Locate the cell with the specified text and output its [X, Y] center coordinate. 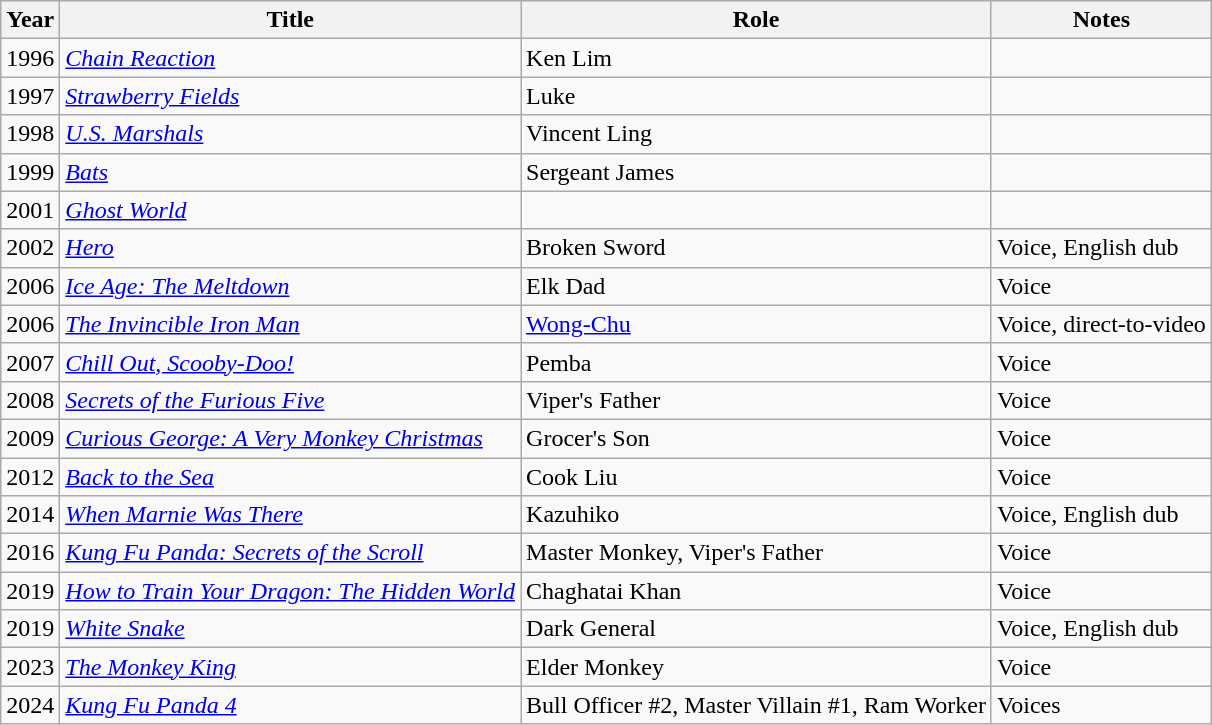
Chill Out, Scooby-Doo! [290, 362]
Bull Officer #2, Master Villain #1, Ram Worker [756, 705]
2009 [30, 438]
1999 [30, 172]
Pemba [756, 362]
Elder Monkey [756, 667]
Vincent Ling [756, 134]
2007 [30, 362]
U.S. Marshals [290, 134]
Strawberry Fields [290, 96]
Master Monkey, Viper's Father [756, 553]
1997 [30, 96]
White Snake [290, 629]
Dark General [756, 629]
Hero [290, 248]
Ice Age: The Meltdown [290, 286]
Secrets of the Furious Five [290, 400]
Viper's Father [756, 400]
Notes [1101, 20]
2012 [30, 477]
Title [290, 20]
Year [30, 20]
Luke [756, 96]
Role [756, 20]
Voices [1101, 705]
Kung Fu Panda 4 [290, 705]
Cook Liu [756, 477]
Back to the Sea [290, 477]
2016 [30, 553]
Sergeant James [756, 172]
Ken Lim [756, 58]
2023 [30, 667]
2002 [30, 248]
Curious George: A Very Monkey Christmas [290, 438]
2001 [30, 210]
2008 [30, 400]
Wong-Chu [756, 324]
2024 [30, 705]
When Marnie Was There [290, 515]
Kung Fu Panda: Secrets of the Scroll [290, 553]
Voice, direct-to-video [1101, 324]
The Invincible Iron Man [290, 324]
1998 [30, 134]
2014 [30, 515]
Elk Dad [756, 286]
1996 [30, 58]
The Monkey King [290, 667]
Broken Sword [756, 248]
Grocer's Son [756, 438]
How to Train Your Dragon: The Hidden World [290, 591]
Chain Reaction [290, 58]
Kazuhiko [756, 515]
Chaghatai Khan [756, 591]
Ghost World [290, 210]
Bats [290, 172]
